Return [X, Y] of the center of cell containing provided text 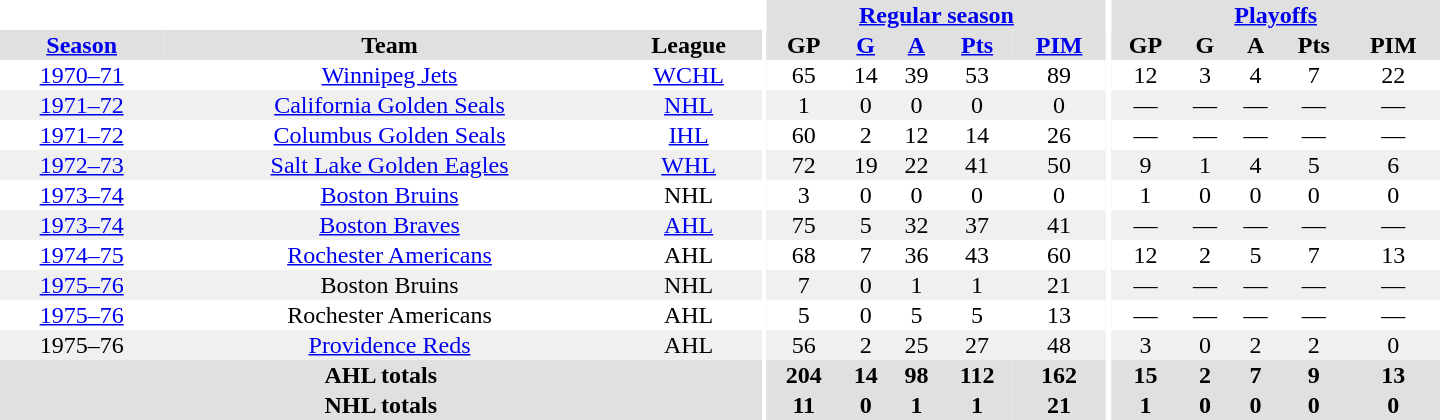
Salt Lake Golden Eagles [389, 165]
19 [866, 165]
Boston Braves [389, 225]
6 [1394, 165]
162 [1058, 375]
Regular season [936, 15]
56 [804, 345]
26 [1058, 135]
Playoffs [1276, 15]
36 [916, 255]
1974–75 [82, 255]
15 [1145, 375]
League [689, 45]
1972–73 [82, 165]
204 [804, 375]
California Golden Seals [389, 105]
72 [804, 165]
98 [916, 375]
Columbus Golden Seals [389, 135]
AHL totals [381, 375]
53 [978, 75]
25 [916, 345]
39 [916, 75]
75 [804, 225]
50 [1058, 165]
Team [389, 45]
32 [916, 225]
1970–71 [82, 75]
68 [804, 255]
WCHL [689, 75]
27 [978, 345]
Winnipeg Jets [389, 75]
Season [82, 45]
48 [1058, 345]
11 [804, 405]
43 [978, 255]
NHL totals [381, 405]
89 [1058, 75]
112 [978, 375]
65 [804, 75]
IHL [689, 135]
Providence Reds [389, 345]
WHL [689, 165]
37 [978, 225]
